Return (x, y) of the center of cell containing provided text 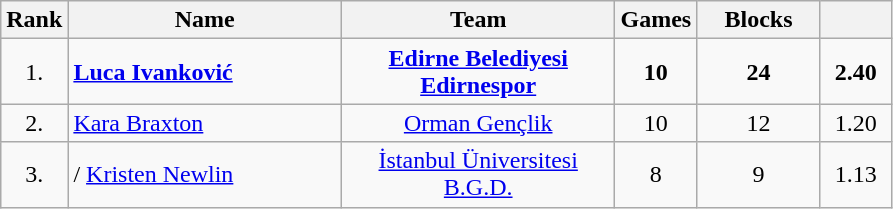
Rank (34, 20)
Team (478, 20)
Luca Ivanković (205, 72)
2.40 (856, 72)
1. (34, 72)
Games (656, 20)
Orman Gençlik (478, 123)
/ Kristen Newlin (205, 174)
1.13 (856, 174)
İstanbul Üniversitesi B.G.D. (478, 174)
12 (759, 123)
Blocks (759, 20)
1.20 (856, 123)
9 (759, 174)
8 (656, 174)
2. (34, 123)
3. (34, 174)
Kara Braxton (205, 123)
24 (759, 72)
Name (205, 20)
Edirne Belediyesi Edirnespor (478, 72)
